Capture the cell that displays the provided text and extract its [X, Y] central coordinate. 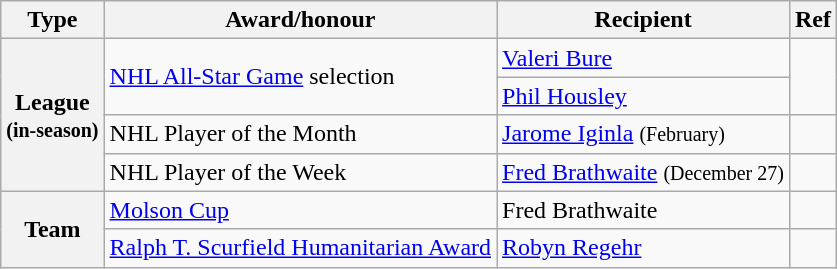
Fred Brathwaite [644, 210]
Ref [812, 20]
Recipient [644, 20]
League(in-season) [52, 115]
Fred Brathwaite (December 27) [644, 172]
NHL Player of the Week [300, 172]
Type [52, 20]
Valeri Bure [644, 58]
NHL Player of the Month [300, 134]
Robyn Regehr [644, 248]
Award/honour [300, 20]
Jarome Iginla (February) [644, 134]
Team [52, 229]
Molson Cup [300, 210]
Phil Housley [644, 96]
Ralph T. Scurfield Humanitarian Award [300, 248]
NHL All-Star Game selection [300, 77]
